Return [X, Y] of the center of cell containing provided text 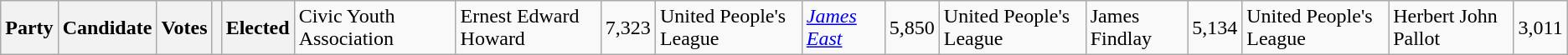
Candidate [107, 28]
7,323 [628, 28]
Ernest Edward Howard [528, 28]
5,850 [911, 28]
Votes [184, 28]
James East [843, 28]
Elected [258, 28]
Civic Youth Association [375, 28]
Herbert John Pallot [1451, 28]
Party [29, 28]
5,134 [1215, 28]
James Findlay [1136, 28]
3,011 [1540, 28]
